From the cell containing the given text, extract its center point as [X, Y] coordinate. 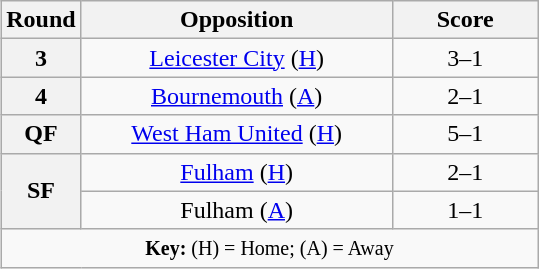
QF [41, 134]
Fulham (A) [236, 210]
Score [465, 20]
SF [41, 191]
Round [41, 20]
3–1 [465, 58]
5–1 [465, 134]
Fulham (H) [236, 172]
1–1 [465, 210]
Key: (H) = Home; (A) = Away [270, 248]
Leicester City (H) [236, 58]
Bournemouth (A) [236, 96]
4 [41, 96]
Opposition [236, 20]
3 [41, 58]
West Ham United (H) [236, 134]
